Pinpoint the cell where the given text exists, returning its [x, y] midpoint coordinate. 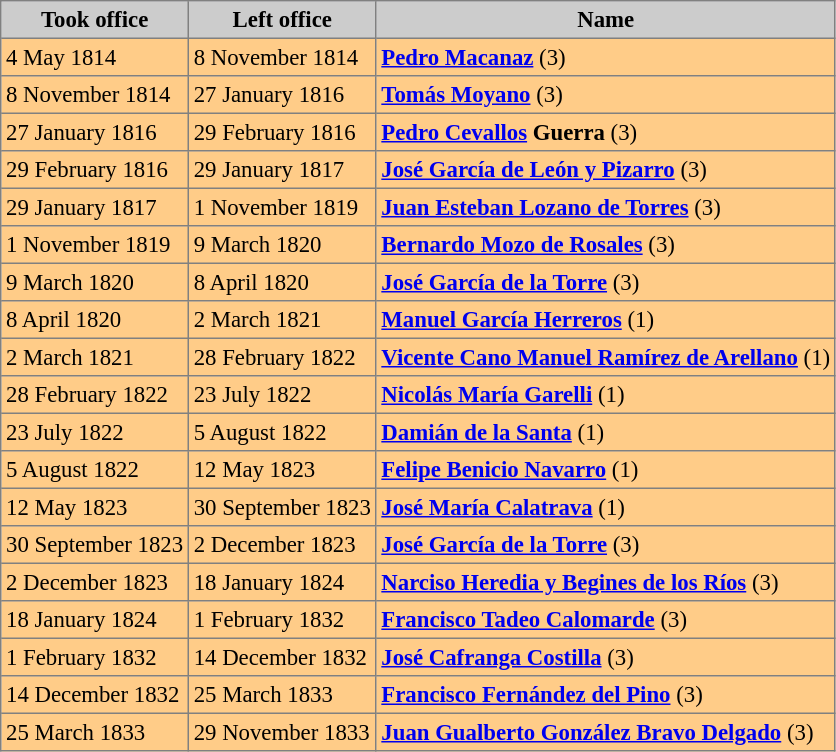
José María Calatrava (1) [606, 507]
Manuel García Herreros (1) [606, 320]
Juan Gualberto González Bravo Delgado (3) [606, 732]
Francisco Tadeo Calomarde (3) [606, 620]
Francisco Fernández del Pino (3) [606, 695]
Name [606, 20]
Pedro Macanaz (3) [606, 57]
29 November 1833 [282, 732]
Juan Esteban Lozano de Torres (3) [606, 207]
José García de León y Pizarro (3) [606, 170]
Pedro Cevallos Guerra (3) [606, 132]
Left office [282, 20]
Narciso Heredia y Begines de los Ríos (3) [606, 582]
Bernardo Mozo de Rosales (3) [606, 245]
José Cafranga Costilla (3) [606, 657]
Damián de la Santa (1) [606, 432]
4 May 1814 [95, 57]
Took office [95, 20]
Felipe Benicio Navarro (1) [606, 470]
Vicente Cano Manuel Ramírez de Arellano (1) [606, 357]
Nicolás María Garelli (1) [606, 395]
Tomás Moyano (3) [606, 95]
